Provide the (X, Y) coordinate of the cell's center where the given text is located.  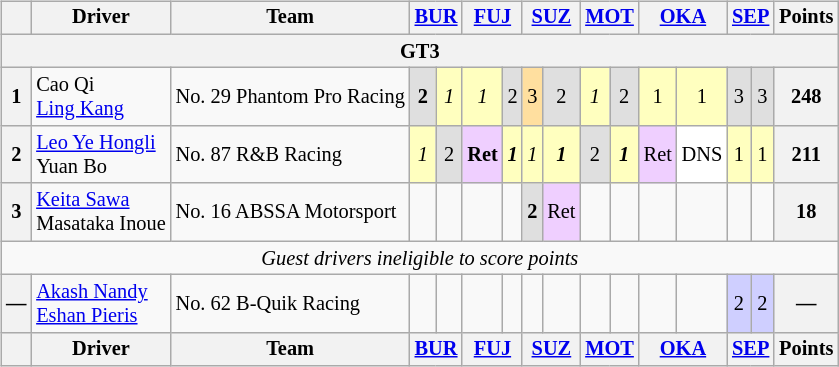
Guest drivers ineligible to score points (420, 258)
DNS (702, 155)
211 (806, 155)
Akash Nandy Eshan Pieris (100, 304)
No. 29 Phantom Pro Racing (290, 97)
GT3 (420, 51)
No. 62 B-Quik Racing (290, 304)
Keita Sawa Masataka Inoue (100, 212)
No. 87 R&B Racing (290, 155)
18 (806, 212)
No. 16 ABSSA Motorsport (290, 212)
Leo Ye Hongli Yuan Bo (100, 155)
Cao Qi Ling Kang (100, 97)
248 (806, 97)
